Return (X, Y) of the center of cell containing provided text 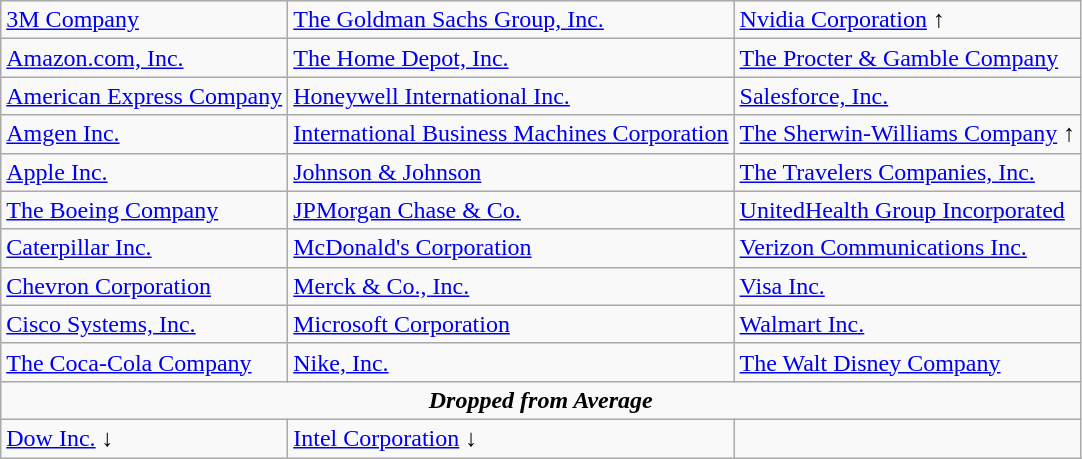
Caterpillar Inc. (144, 248)
Apple Inc. (144, 172)
The Sherwin-Williams Company ↑ (908, 134)
UnitedHealth Group Incorporated (908, 210)
Nvidia Corporation ↑ (908, 20)
Honeywell International Inc. (511, 96)
The Home Depot, Inc. (511, 58)
The Goldman Sachs Group, Inc. (511, 20)
Salesforce, Inc. (908, 96)
Dow Inc. ↓ (144, 438)
The Boeing Company (144, 210)
The Travelers Companies, Inc. (908, 172)
Amgen Inc. (144, 134)
Verizon Communications Inc. (908, 248)
Amazon.com, Inc. (144, 58)
American Express Company (144, 96)
Walmart Inc. (908, 324)
The Procter & Gamble Company (908, 58)
3M Company (144, 20)
International Business Machines Corporation (511, 134)
Nike, Inc. (511, 362)
The Walt Disney Company (908, 362)
JPMorgan Chase & Co. (511, 210)
The Coca-Cola Company (144, 362)
Dropped from Average (541, 400)
Cisco Systems, Inc. (144, 324)
Merck & Co., Inc. (511, 286)
Chevron Corporation (144, 286)
Intel Corporation ↓ (511, 438)
Visa Inc. (908, 286)
Microsoft Corporation (511, 324)
McDonald's Corporation (511, 248)
Johnson & Johnson (511, 172)
